Pinpoint the cell where the given text exists, returning its (x, y) midpoint coordinate. 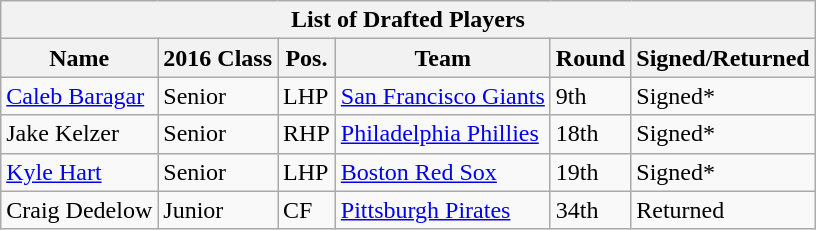
San Francisco Giants (442, 96)
2016 Class (218, 58)
List of Drafted Players (408, 20)
19th (590, 172)
18th (590, 134)
Caleb Baragar (80, 96)
Signed/Returned (723, 58)
Pittsburgh Pirates (442, 210)
RHP (307, 134)
9th (590, 96)
Jake Kelzer (80, 134)
Philadelphia Phillies (442, 134)
Name (80, 58)
Junior (218, 210)
34th (590, 210)
Craig Dedelow (80, 210)
Pos. (307, 58)
Team (442, 58)
CF (307, 210)
Round (590, 58)
Kyle Hart (80, 172)
Boston Red Sox (442, 172)
Returned (723, 210)
